Identify which cell holds the provided text, then report its [X, Y] central coordinate. 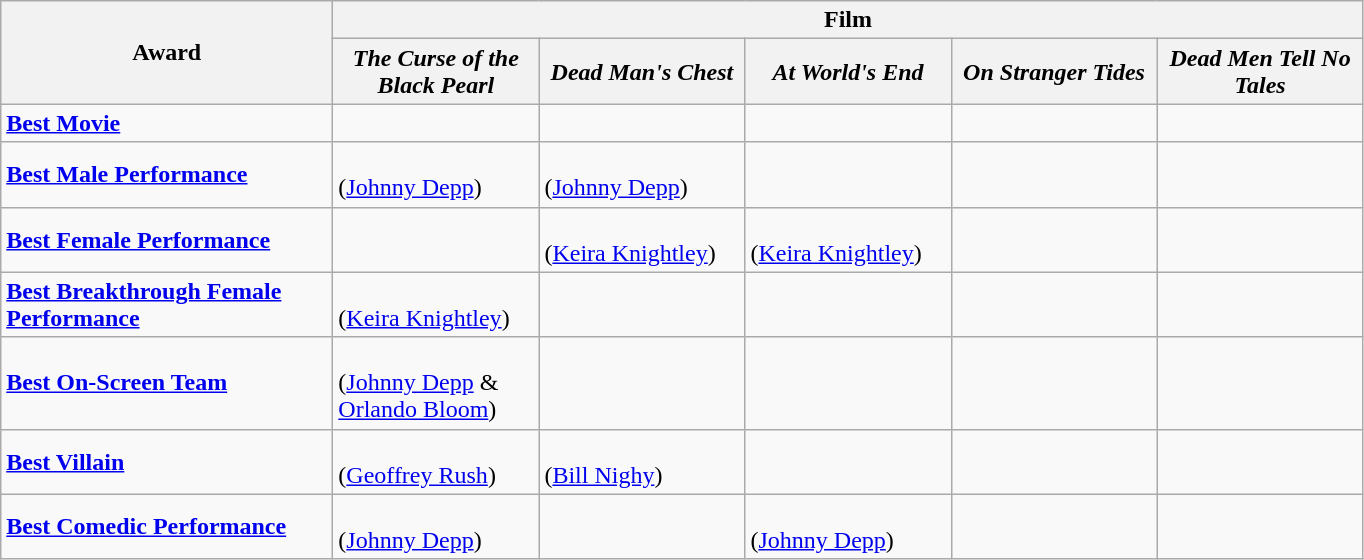
On Stranger Tides [1054, 72]
Best On-Screen Team [167, 383]
(Geoffrey Rush) [436, 462]
Best Comedic Performance [167, 526]
Best Villain [167, 462]
Best Breakthrough Female Performance [167, 304]
Dead Man's Chest [642, 72]
The Curse of the Black Pearl [436, 72]
Award [167, 52]
Dead Men Tell No Tales [1260, 72]
At World's End [848, 72]
(Johnny Depp & Orlando Bloom) [436, 383]
Best Female Performance [167, 240]
Best Movie [167, 123]
Best Male Performance [167, 174]
Film [848, 20]
(Bill Nighy) [642, 462]
